For the text-containing cell, return its midpoint in (x, y) coordinate format. 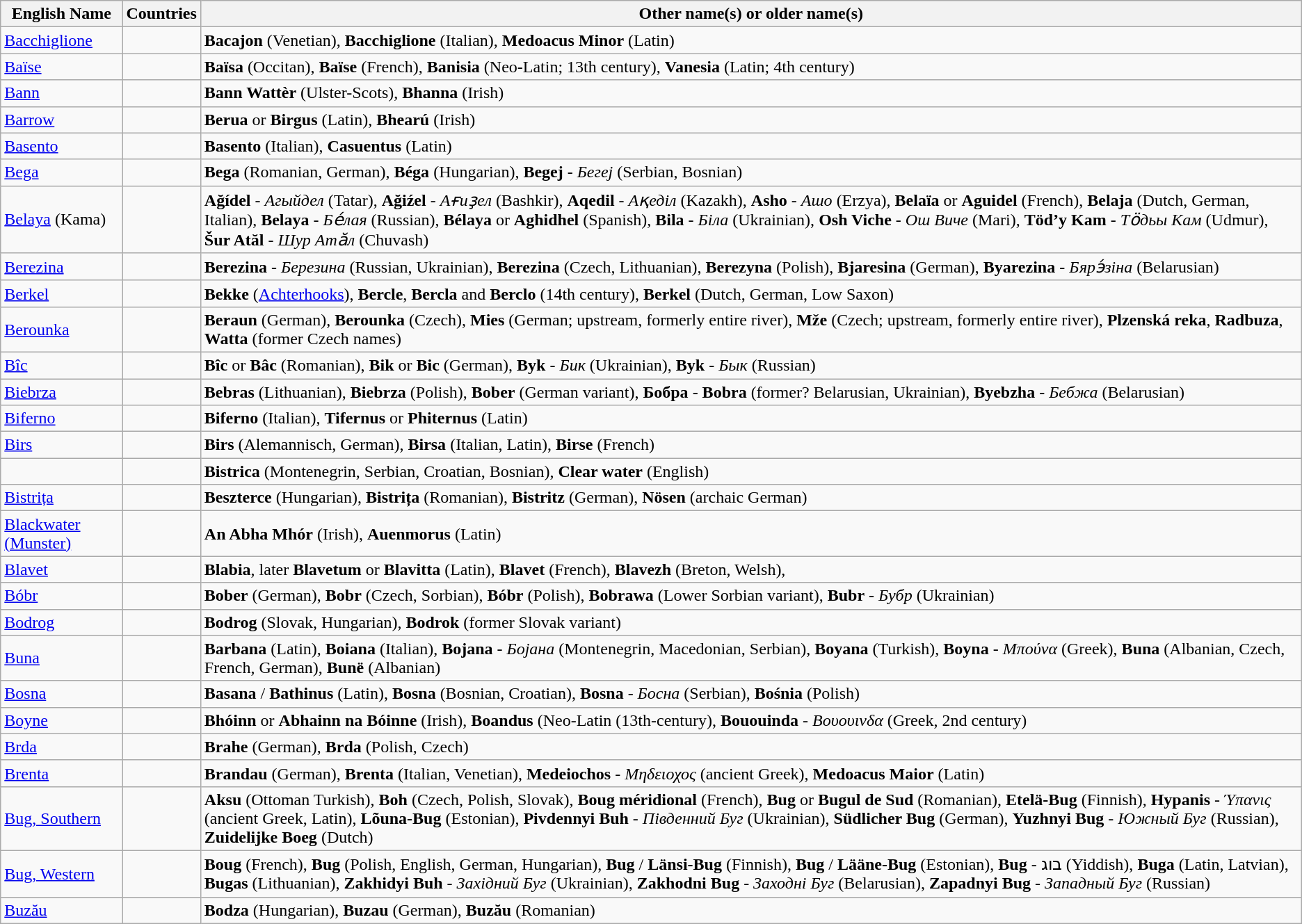
Berkel (61, 293)
Bebras (Lithuanian), Biebrza (Polish), Bober (German variant), Бобра - Bobra (former? Belarusian, Ukrainian), Byebzha - Бебжа (Belarusian) (751, 391)
Birs (61, 445)
Brenta (61, 773)
Belaya (Kama) (61, 220)
Buzău (61, 910)
Bistrița (61, 498)
Berezina - Березина (Russian, Ukrainian), Berezina (Czech, Lithuanian), Berezyna (Polish), Bjaresina (German), Byarezina - Бярэ́зіна (Belarusian) (751, 267)
Countries (161, 14)
Brda (61, 747)
Basento (Italian), Casuentus (Latin) (751, 146)
Bistrica (Montenegrin, Serbian, Croatian, Bosnian), Clear water (English) (751, 471)
Bega (Romanian, German), Béga (Hungarian), Begej - Бегеј (Serbian, Bosnian) (751, 172)
Brahe (German), Brda (Polish, Czech) (751, 747)
Bosna (61, 694)
Blabia, later Blavetum or Blavitta (Latin), Blavet (French), Blavezh (Breton, Welsh), (751, 569)
Other name(s) or older name(s) (751, 14)
Bhóinn or Abhainn na Bóinne (Irish), Boandus (Neo-Latin (13th-century), Bououinda - Βουουινδα (Greek, 2nd century) (751, 720)
An Abha Mhór (Irish), Auenmorus (Latin) (751, 534)
Biferno (61, 419)
Bann Wattèr (Ulster-Scots), Bhanna (Irish) (751, 93)
Bîc or Bâc (Romanian), Bik or Bic (German), Byk - Бик (Ukrainian), Byk - Бык (Russian) (751, 365)
Baïse (61, 67)
Biebrza (61, 391)
Berounka (61, 330)
Brandau (German), Brenta (Italian, Venetian), Medeiochos - Μηδειοχος (ancient Greek), Medoacus Maior (Latin) (751, 773)
Buna (61, 658)
Bug, Southern (61, 818)
Berezina (61, 267)
Bodrog (61, 622)
Beszterce (Hungarian), Bistrița (Romanian), Bistritz (German), Nösen (archaic German) (751, 498)
Bodza (Hungarian), Buzau (German), Buzău (Romanian) (751, 910)
Boyne (61, 720)
English Name (61, 14)
Blackwater (Munster) (61, 534)
Bann (61, 93)
Basento (61, 146)
Bîc (61, 365)
Barrow (61, 120)
Bóbr (61, 596)
Blavet (61, 569)
Birs (Alemannisch, German), Birsa (Italian, Latin), Birse (French) (751, 445)
Bacchiglione (61, 40)
Bacajon (Venetian), Bacchiglione (Italian), Medoacus Minor (Latin) (751, 40)
Baïsa (Occitan), Baïse (French), Banisia (Neo-Latin; 13th century), Vanesia (Latin; 4th century) (751, 67)
Bodrog (Slovak, Hungarian), Bodrok (former Slovak variant) (751, 622)
Basana / Bathinus (Latin), Bosna (Bosnian, Croatian), Bosna - Босна (Serbian), Bośnia (Polish) (751, 694)
Bekke (Achterhooks), Bercle, Bercla and Berclo (14th century), Berkel (Dutch, German, Low Saxon) (751, 293)
Bega (61, 172)
Biferno (Italian), Tifernus or Phiternus (Latin) (751, 419)
Bober (German), Bobr (Czech, Sorbian), Bóbr (Polish), Bobrawa (Lower Sorbian variant), Bubr - Бубр (Ukrainian) (751, 596)
Berua or Birgus (Latin), Bhearú (Irish) (751, 120)
Bug, Western (61, 873)
